Find where the given text appears and provide that cell's center as [x, y] coordinate. 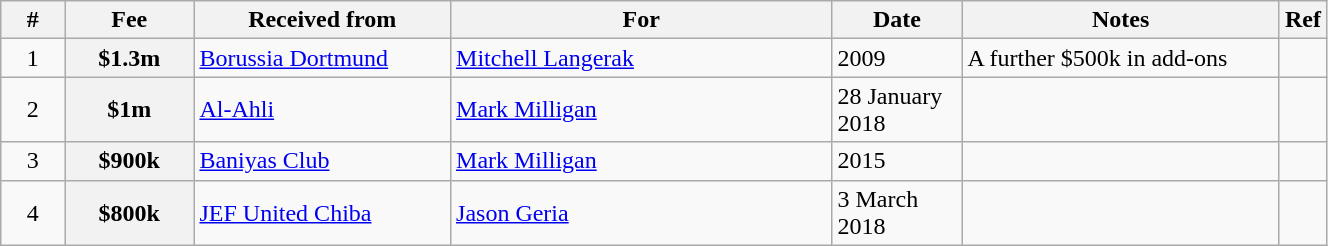
2015 [897, 161]
3 March 2018 [897, 212]
$900k [130, 161]
3 [33, 161]
Ref [1302, 20]
Jason Geria [642, 212]
Notes [1120, 20]
Baniyas Club [322, 161]
$1.3m [130, 58]
Al-Ahli [322, 110]
2009 [897, 58]
Borussia Dortmund [322, 58]
Mitchell Langerak [642, 58]
JEF United Chiba [322, 212]
4 [33, 212]
28 January 2018 [897, 110]
A further $500k in add-ons [1120, 58]
2 [33, 110]
# [33, 20]
1 [33, 58]
$1m [130, 110]
$800k [130, 212]
Fee [130, 20]
For [642, 20]
Date [897, 20]
Received from [322, 20]
